Provide the (X, Y) coordinate of the cell's center where the given text is located.  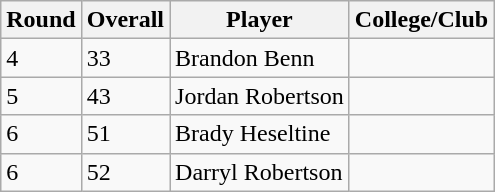
5 (41, 96)
Round (41, 20)
Player (260, 20)
Brady Heseltine (260, 134)
4 (41, 58)
52 (125, 172)
College/Club (421, 20)
33 (125, 58)
Jordan Robertson (260, 96)
43 (125, 96)
Brandon Benn (260, 58)
Darryl Robertson (260, 172)
51 (125, 134)
Overall (125, 20)
